From the cell containing the given text, extract its center point as (X, Y) coordinate. 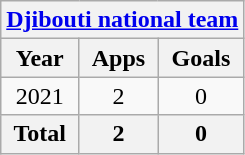
Year (40, 58)
Apps (118, 58)
2021 (40, 96)
Goals (201, 58)
Total (40, 134)
Djibouti national team (122, 20)
